Extract the (x, y) coordinate from the center of the cell holding the provided text.  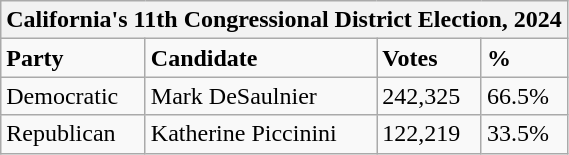
Democratic (74, 96)
66.5% (524, 96)
242,325 (430, 96)
Party (74, 58)
California's 11th Congressional District Election, 2024 (284, 20)
Republican (74, 134)
% (524, 58)
Candidate (261, 58)
33.5% (524, 134)
122,219 (430, 134)
Mark DeSaulnier (261, 96)
Katherine Piccinini (261, 134)
Votes (430, 58)
